Determine the [x, y] coordinate at the center of the cell enclosing the given text.  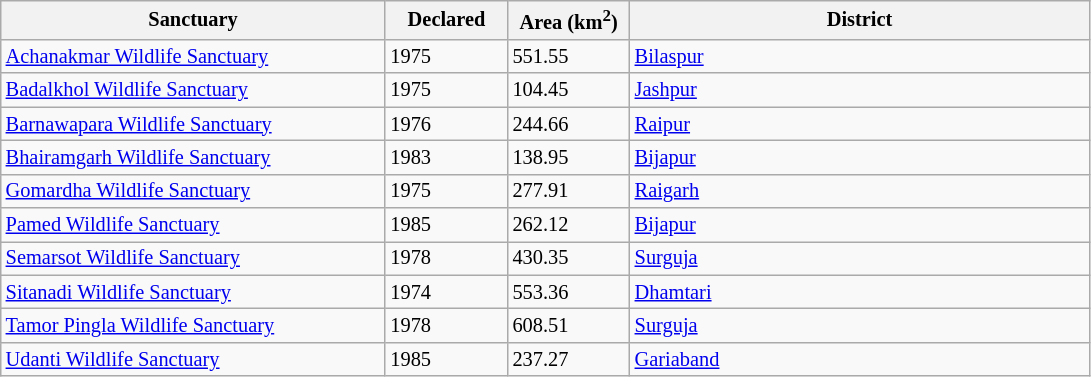
104.45 [569, 90]
430.35 [569, 258]
608.51 [569, 326]
Semarsot Wildlife Sanctuary [194, 258]
Declared [446, 20]
Sanctuary [194, 20]
Sitanadi Wildlife Sanctuary [194, 292]
551.55 [569, 56]
Bilaspur [860, 56]
244.66 [569, 124]
1983 [446, 157]
1974 [446, 292]
Barnawapara Wildlife Sanctuary [194, 124]
Tamor Pingla Wildlife Sanctuary [194, 326]
553.36 [569, 292]
Achanakmar Wildlife Sanctuary [194, 56]
Pamed Wildlife Sanctuary [194, 225]
Area (km2) [569, 20]
Gariaband [860, 359]
Raipur [860, 124]
262.12 [569, 225]
Jashpur [860, 90]
Bhairamgarh Wildlife Sanctuary [194, 157]
277.91 [569, 191]
Dhamtari [860, 292]
1976 [446, 124]
138.95 [569, 157]
District [860, 20]
Raigarh [860, 191]
Udanti Wildlife Sanctuary [194, 359]
237.27 [569, 359]
Badalkhol Wildlife Sanctuary [194, 90]
Gomardha Wildlife Sanctuary [194, 191]
